Extract the [x, y] coordinate from the center of the cell holding the provided text.  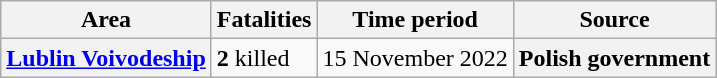
Source [614, 20]
15 November 2022 [415, 58]
2 killed [264, 58]
Area [106, 20]
Time period [415, 20]
Fatalities [264, 20]
Lublin Voivodeship [106, 58]
Polish government [614, 58]
